Locate the cell with the specified text and output its (x, y) center coordinate. 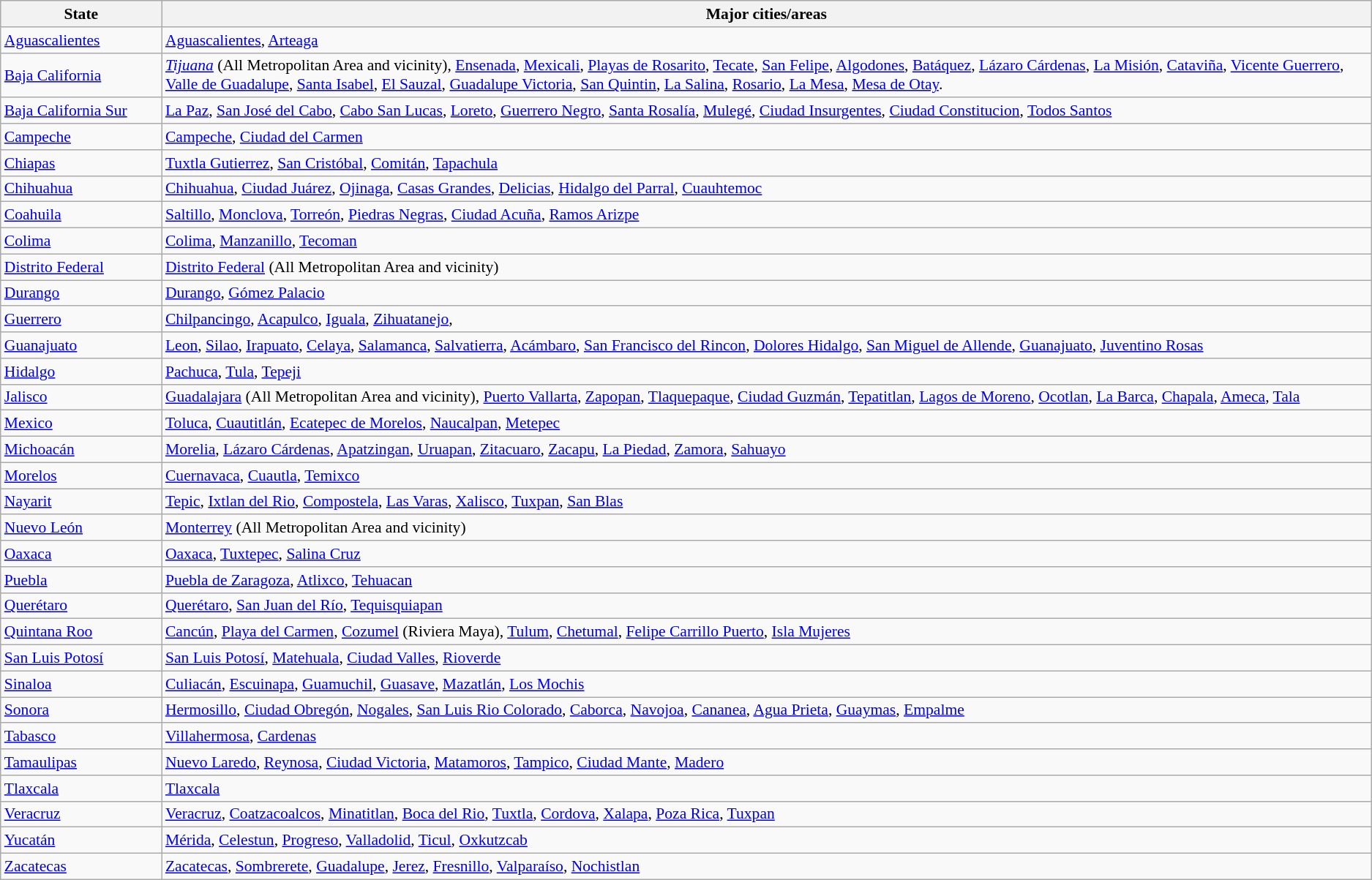
Jalisco (81, 397)
Durango (81, 293)
Coahuila (81, 215)
Nuevo Laredo, Reynosa, Ciudad Victoria, Matamoros, Tampico, Ciudad Mante, Madero (767, 762)
Toluca, Cuautitlán, Ecatepec de Morelos, Naucalpan, Metepec (767, 424)
Campeche, Ciudad del Carmen (767, 137)
Veracruz, Coatzacoalcos, Minatitlan, Boca del Rio, Tuxtla, Cordova, Xalapa, Poza Rica, Tuxpan (767, 814)
Mexico (81, 424)
Baja California Sur (81, 111)
Chiapas (81, 163)
Querétaro, San Juan del Río, Tequisquiapan (767, 606)
Major cities/areas (767, 14)
San Luis Potosí (81, 658)
Guanajuato (81, 345)
San Luis Potosí, Matehuala, Ciudad Valles, Rioverde (767, 658)
Culiacán, Escuinapa, Guamuchil, Guasave, Mazatlán, Los Mochis (767, 684)
Quintana Roo (81, 632)
Tepic, Ixtlan del Rio, Compostela, Las Varas, Xalisco, Tuxpan, San Blas (767, 502)
Tabasco (81, 737)
Campeche (81, 137)
Oaxaca (81, 554)
Tuxtla Gutierrez, San Cristóbal, Comitán, Tapachula (767, 163)
Colima, Manzanillo, Tecoman (767, 241)
Oaxaca, Tuxtepec, Salina Cruz (767, 554)
Durango, Gómez Palacio (767, 293)
Pachuca, Tula, Tepeji (767, 372)
Tamaulipas (81, 762)
Distrito Federal (81, 267)
Puebla (81, 580)
Guerrero (81, 320)
Distrito Federal (All Metropolitan Area and vicinity) (767, 267)
Aguascalientes (81, 40)
Sonora (81, 710)
Chihuahua, Ciudad Juárez, Ojinaga, Casas Grandes, Delicias, Hidalgo del Parral, Cuauhtemoc (767, 189)
Monterrey (All Metropolitan Area and vicinity) (767, 528)
Nayarit (81, 502)
Cuernavaca, Cuautla, Temixco (767, 475)
Chilpancingo, Acapulco, Iguala, Zihuatanejo, (767, 320)
Zacatecas (81, 867)
Veracruz (81, 814)
Michoacán (81, 450)
Cancún, Playa del Carmen, Cozumel (Riviera Maya), Tulum, Chetumal, Felipe Carrillo Puerto, Isla Mujeres (767, 632)
Aguascalientes, Arteaga (767, 40)
Zacatecas, Sombrerete, Guadalupe, Jerez, Fresnillo, Valparaíso, Nochistlan (767, 867)
Hidalgo (81, 372)
State (81, 14)
Morelos (81, 475)
Puebla de Zaragoza, Atlixco, Tehuacan (767, 580)
Mérida, Celestun, Progreso, Valladolid, Ticul, Oxkutzcab (767, 840)
La Paz, San José del Cabo, Cabo San Lucas, Loreto, Guerrero Negro, Santa Rosalía, Mulegé, Ciudad Insurgentes, Ciudad Constitucion, Todos Santos (767, 111)
Colima (81, 241)
Morelia, Lázaro Cárdenas, Apatzingan, Uruapan, Zitacuaro, Zacapu, La Piedad, Zamora, Sahuayo (767, 450)
Yucatán (81, 840)
Nuevo León (81, 528)
Baja California (81, 75)
Saltillo, Monclova, Torreón, Piedras Negras, Ciudad Acuña, Ramos Arizpe (767, 215)
Hermosillo, Ciudad Obregón, Nogales, San Luis Rio Colorado, Caborca, Navojoa, Cananea, Agua Prieta, Guaymas, Empalme (767, 710)
Sinaloa (81, 684)
Querétaro (81, 606)
Chihuahua (81, 189)
Villahermosa, Cardenas (767, 737)
